Capture the cell that displays the provided text and extract its [X, Y] central coordinate. 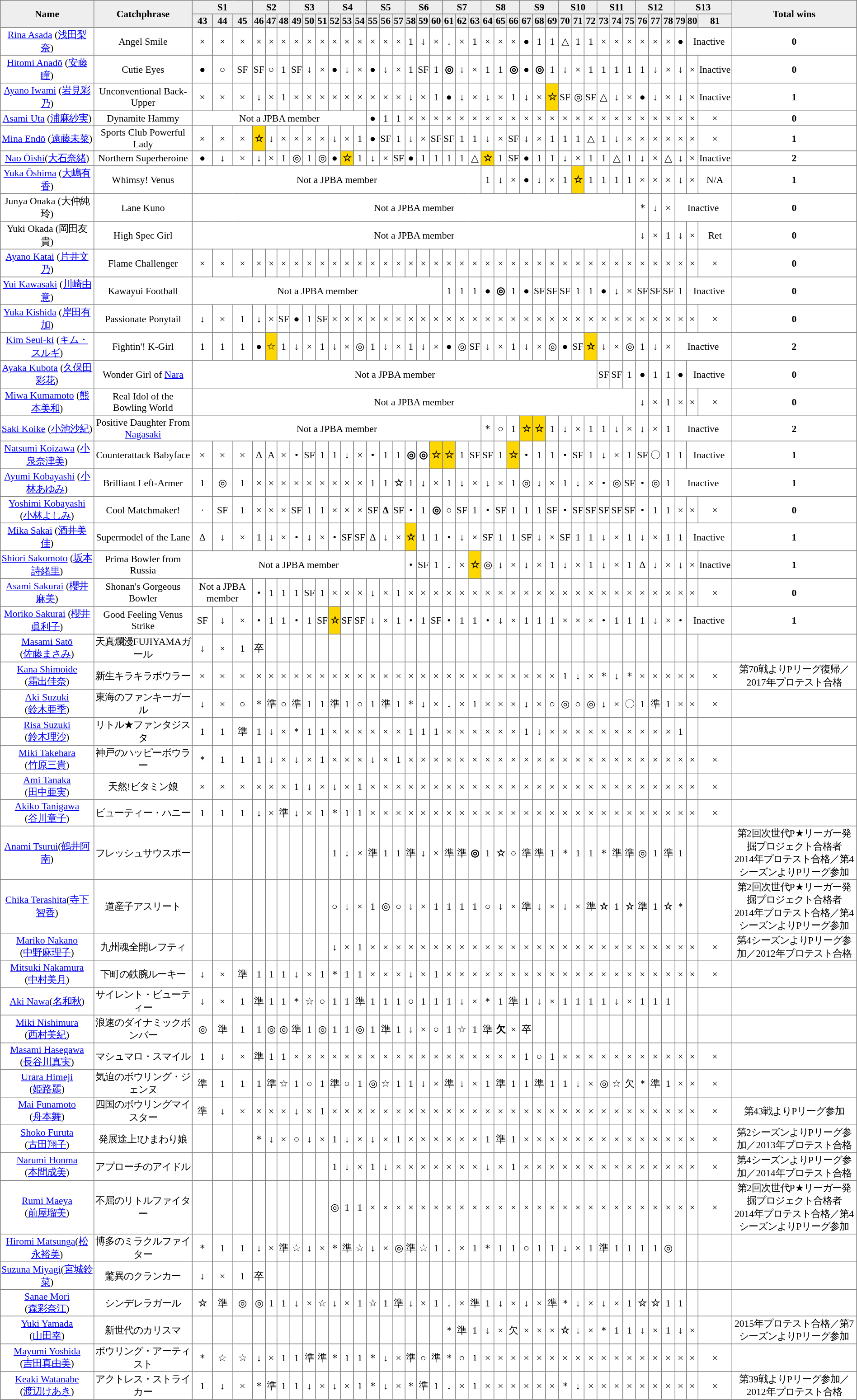
Rumi Maeya(前屋瑠美) [47, 1207]
Ayano Iwami (岩見彩乃) [47, 97]
Counterattack Babyface [143, 455]
Passionate Ponytail [143, 319]
Keaki Watanabe(渡辺けあき) [47, 1386]
S1 [222, 7]
54 [360, 21]
S7 [462, 7]
第43戦よりPリーグ参加 [795, 1111]
アプローチのアイドル [143, 1167]
Asami Sakurai (櫻井麻美) [47, 592]
第2シーズンよりPリーグ参加／2013年プロテスト合格 [795, 1139]
Miwa Kumamoto (熊本美和) [47, 402]
Cool Matchmaker! [143, 510]
79 [680, 21]
Asami Uta (浦麻紗実) [47, 118]
S3 [310, 7]
62 [462, 21]
71 [578, 21]
Catchphrase [143, 14]
Suzuna Miyagi(宮城鈴菜) [47, 1276]
Shiori Sakomoto (坂本詩緒里) [47, 565]
神戸のハッピーボウラー [143, 759]
Real Idol of the Bowling World [143, 402]
アクトレス・ストライカー [143, 1386]
2015年プロテスト合格／第7シーズンよりPリーグ参加 [795, 1330]
四国のボウリングマイスター [143, 1111]
Supermodel of the Lane [143, 537]
Unconventional Back-Upper [143, 97]
78 [668, 21]
Good Feeling Venus Strike [143, 620]
46 [259, 21]
東海のファンキーガール [143, 704]
Brilliant Left-Armer [143, 483]
Flame Challenger [143, 263]
Mai Funamoto(舟本舞) [47, 1111]
Ayano Katai (片井文乃) [47, 263]
Fightin'! K-Girl [143, 347]
Natsumi Koizawa (小泉奈津美) [47, 455]
Hiromi Matsunga(松永裕美) [47, 1248]
Mina Endō (遠藤未菜) [47, 138]
Masami Hasegawa(長谷川真実) [47, 1056]
72 [591, 21]
59 [423, 21]
Ami Tanaka(田中亜実) [47, 786]
第4シーズンよりPリーグ参加／2012年プロテスト合格 [795, 947]
50 [309, 21]
Whimsy! Venus [143, 180]
75 [629, 21]
66 [513, 21]
Miki Takehara(竹原三貴) [47, 759]
Narumi Honma(本間成美) [47, 1167]
S11 [617, 7]
Moriko Sakurai (櫻井眞利子) [47, 620]
69 [552, 21]
80 [692, 21]
57 [399, 21]
Kim Seul-ki (キム・スルギ) [47, 347]
47 [271, 21]
63 [475, 21]
ビューティー・ハニー [143, 813]
58 [411, 21]
Mitsuki Nakamura(中村美月) [47, 974]
第4シーズンよりPリーグ参加／2014年プロテスト合格 [795, 1167]
Total wins [795, 14]
浪速のダイナミックボンバー [143, 1029]
道産子アスリート [143, 906]
不屈のリトルファイター [143, 1207]
68 [540, 21]
High Spec Girl [143, 235]
70 [565, 21]
Ayumi Kobayashi (小林あゆみ) [47, 483]
S5 [386, 7]
77 [655, 21]
Name [47, 14]
Prima Bowler from Russia [143, 565]
Anami Tsurui(鶴井阿南) [47, 853]
44 [222, 21]
九州魂全開レフティ [143, 947]
S4 [347, 7]
55 [372, 21]
Aki Nawa(名和秋) [47, 1001]
Sports Club Powerful Lady [143, 138]
Junya Onaka (大仲純玲) [47, 207]
Hitomi Anadō (安藤瞳) [47, 69]
Urara Himeji(姫路麗) [47, 1083]
Ret [715, 235]
Dynamite Hammy [143, 118]
Cutie Eyes [143, 69]
64 [488, 21]
Akiko Tanigawa(谷川章子) [47, 813]
Yuka Ōshima (大嶋有香) [47, 180]
Yuki Okada (岡田友貴) [47, 235]
Wonder Girl of Nara [143, 374]
マシュマロ・スマイル [143, 1056]
Rina Asada (浅田梨奈) [47, 42]
S9 [539, 7]
Aki Suzuki(鈴木亜季) [47, 704]
Yuka Kishida (岸田有加) [47, 319]
74 [617, 21]
天真爛漫FUJIYAMAガール [143, 648]
43 [202, 21]
49 [297, 21]
65 [501, 21]
S8 [501, 7]
60 [437, 21]
Kawayui Football [143, 291]
博多のミラクルファイター [143, 1248]
Yui Kawasaki (川崎由意) [47, 291]
Mariko Nakano(中野麻理子) [47, 947]
Kana Shimoide(霜出佳奈) [47, 676]
Positive Daughter From Nagasaki [143, 428]
73 [604, 21]
天然!ビタミン娘 [143, 786]
51 [323, 21]
新生キラキラボウラー [143, 676]
52 [334, 21]
Shonan's Gorgeous Bowler [143, 592]
第70戦よりPリーグ復帰／2017年プロテスト合格 [795, 676]
フレッシュサウスポー [143, 853]
Mayumi Yoshida(吉田真由美) [47, 1358]
下町の鉄腕ルーキー [143, 974]
76 [643, 21]
Mika Sakai (酒井美佳) [47, 537]
Masami Satō(佐藤まさみ) [47, 648]
Chika Terashita(寺下智香) [47, 906]
Saki Koike (小池沙紀) [47, 428]
気迫のボウリング・ジェンヌ [143, 1083]
Angel Smile [143, 42]
サイレント・ビューティー [143, 1001]
67 [526, 21]
新世代のカリスマ [143, 1330]
· [202, 510]
Lane Kuno [143, 207]
81 [715, 21]
53 [347, 21]
シンデレラガール [143, 1303]
S13 [703, 7]
56 [386, 21]
ボウリング・アーティスト [143, 1358]
Risa Suzuki(鈴木理沙) [47, 732]
Shoko Furuta(古田翔子) [47, 1139]
Sanae Mori(森彩奈江) [47, 1303]
発展途上!ひまわり娘 [143, 1139]
S10 [578, 7]
61 [449, 21]
48 [284, 21]
N/A [715, 180]
45 [242, 21]
第39戦よりPリーグ参加／2012年プロテスト合格 [795, 1386]
S6 [424, 7]
驚異のクランカー [143, 1276]
S2 [271, 7]
S12 [655, 7]
リトル★ファンタジスタ [143, 732]
A [271, 455]
Northern Superheroine [143, 158]
Ayaka Kubota (久保田彩花) [47, 374]
Nao Ōishi(大石奈緒) [47, 158]
Miki Nishimura(西村美紀) [47, 1029]
Yoshimi Kobayashi (小林よしみ) [47, 510]
Yuki Yamada(山田幸) [47, 1330]
